Search for the cell housing the specified text and yield its (X, Y) center coordinate. 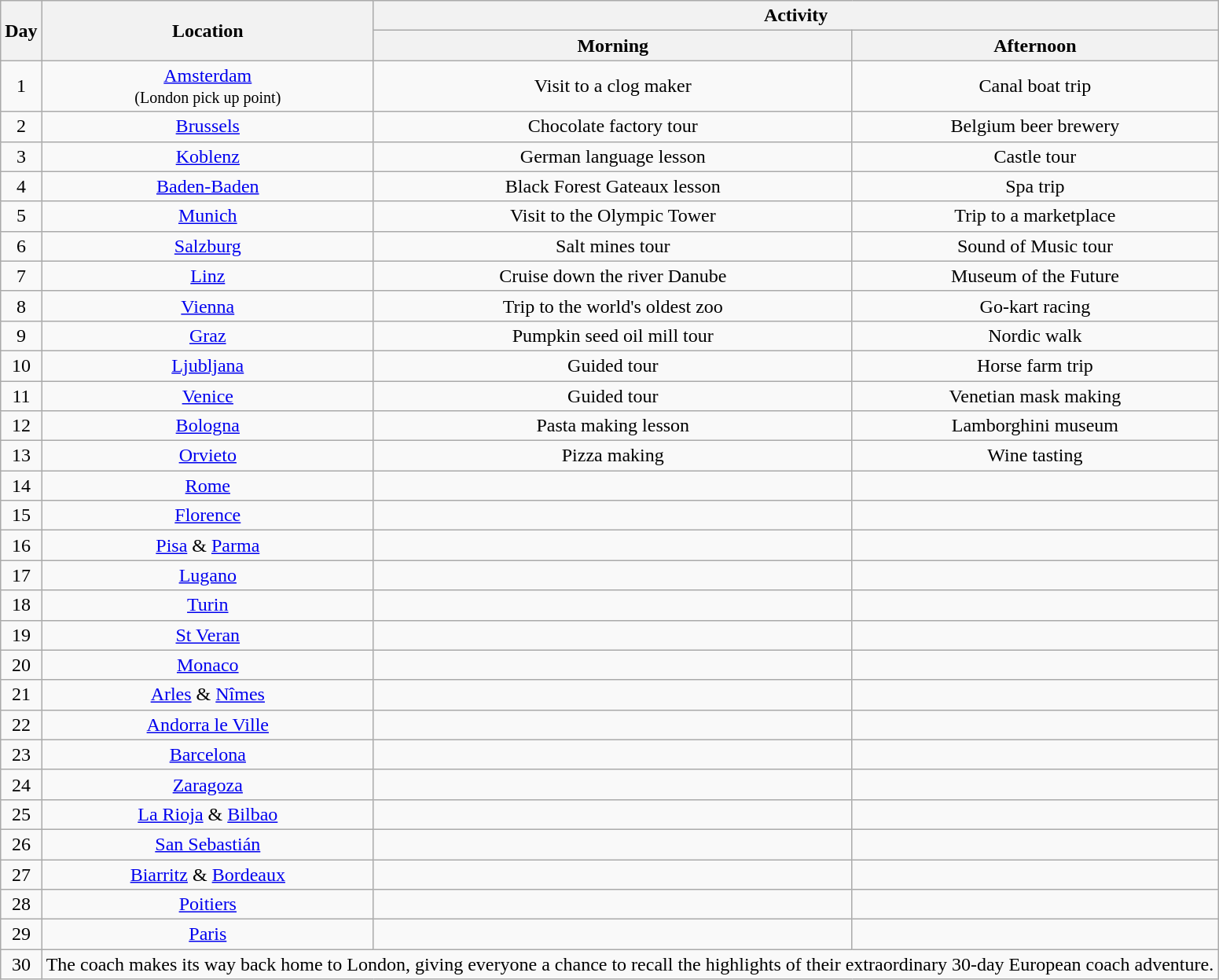
Rome (207, 486)
Salt mines tour (613, 246)
Florence (207, 516)
Day (21, 31)
28 (21, 905)
Paris (207, 934)
25 (21, 814)
7 (21, 276)
Visit to a clog maker (613, 86)
Munich (207, 216)
Morning (613, 46)
2 (21, 127)
Zaragoza (207, 784)
Vienna (207, 306)
14 (21, 486)
Arles & Nîmes (207, 695)
Linz (207, 276)
Pumpkin seed oil mill tour (613, 336)
8 (21, 306)
Museum of the Future (1035, 276)
11 (21, 395)
26 (21, 844)
St Veran (207, 635)
Sound of Music tour (1035, 246)
Horse farm trip (1035, 365)
Andorra le Ville (207, 725)
1 (21, 86)
Poitiers (207, 905)
Biarritz & Bordeaux (207, 875)
Graz (207, 336)
Visit to the Olympic Tower (613, 216)
Amsterdam(London pick up point) (207, 86)
Location (207, 31)
Canal boat trip (1035, 86)
Ljubljana (207, 365)
Baden-Baden (207, 186)
4 (21, 186)
27 (21, 875)
24 (21, 784)
Venetian mask making (1035, 395)
18 (21, 605)
Lamborghini museum (1035, 426)
6 (21, 246)
Pizza making (613, 456)
La Rioja & Bilbao (207, 814)
Lugano (207, 575)
Trip to a marketplace (1035, 216)
23 (21, 754)
Afternoon (1035, 46)
21 (21, 695)
Venice (207, 395)
10 (21, 365)
Nordic walk (1035, 336)
Orvieto (207, 456)
Pasta making lesson (613, 426)
5 (21, 216)
Wine tasting (1035, 456)
Belgium beer brewery (1035, 127)
Cruise down the river Danube (613, 276)
3 (21, 156)
Brussels (207, 127)
San Sebastián (207, 844)
Go-kart racing (1035, 306)
12 (21, 426)
Monaco (207, 665)
13 (21, 456)
Bologna (207, 426)
Turin (207, 605)
19 (21, 635)
Pisa & Parma (207, 545)
15 (21, 516)
Koblenz (207, 156)
Activity (795, 16)
17 (21, 575)
Chocolate factory tour (613, 127)
German language lesson (613, 156)
30 (21, 964)
Castle tour (1035, 156)
22 (21, 725)
29 (21, 934)
Black Forest Gateaux lesson (613, 186)
Barcelona (207, 754)
Spa trip (1035, 186)
20 (21, 665)
Salzburg (207, 246)
Trip to the world's oldest zoo (613, 306)
16 (21, 545)
9 (21, 336)
